Provide the [x, y] coordinate of the cell's center where the given text is located.  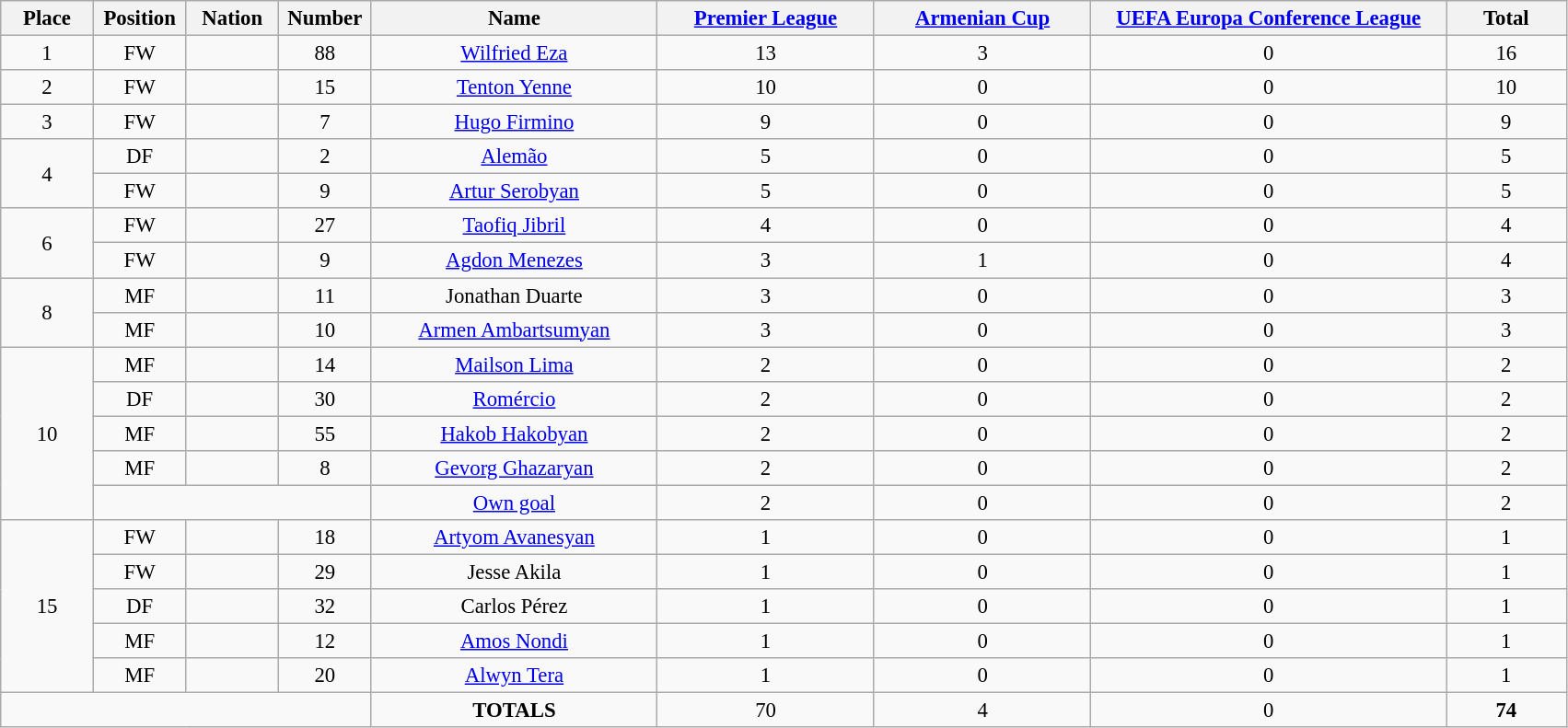
Alwyn Tera [514, 676]
14 [326, 364]
Armenian Cup [982, 18]
Premier League [766, 18]
Taofiq Jibril [514, 225]
20 [326, 676]
12 [326, 641]
Position [140, 18]
Name [514, 18]
6 [48, 243]
29 [326, 572]
Place [48, 18]
Nation [232, 18]
Wilfried Eza [514, 53]
Jonathan Duarte [514, 295]
Jesse Akila [514, 572]
27 [326, 225]
Alemão [514, 156]
55 [326, 433]
13 [766, 53]
Armen Ambartsumyan [514, 329]
70 [766, 711]
7 [326, 122]
18 [326, 537]
Romércio [514, 399]
Total [1506, 18]
Own goal [514, 503]
Tenton Yenne [514, 87]
32 [326, 607]
Artur Serobyan [514, 191]
UEFA Europa Conference League [1269, 18]
TOTALS [514, 711]
Hugo Firmino [514, 122]
Hakob Hakobyan [514, 433]
11 [326, 295]
Number [326, 18]
88 [326, 53]
74 [1506, 711]
Agdon Menezes [514, 260]
16 [1506, 53]
Artyom Avanesyan [514, 537]
Mailson Lima [514, 364]
Carlos Pérez [514, 607]
30 [326, 399]
Gevorg Ghazaryan [514, 468]
Amos Nondi [514, 641]
